Identify which cell holds the provided text, then report its [x, y] central coordinate. 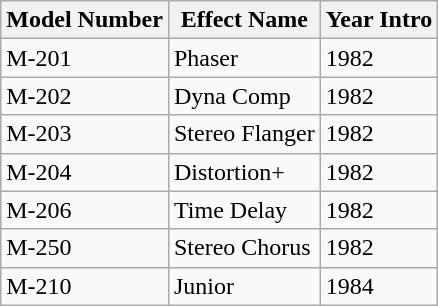
Time Delay [244, 210]
M-202 [85, 96]
Stereo Chorus [244, 248]
M-206 [85, 210]
M-204 [85, 172]
M-201 [85, 58]
Dyna Comp [244, 96]
Stereo Flanger [244, 134]
Effect Name [244, 20]
M-250 [85, 248]
Phaser [244, 58]
M-203 [85, 134]
Distortion+ [244, 172]
1984 [379, 286]
M-210 [85, 286]
Year Intro [379, 20]
Junior [244, 286]
Model Number [85, 20]
